Find where the given text appears and provide that cell's center as [x, y] coordinate. 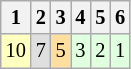
4 [80, 17]
10 [16, 51]
6 [120, 17]
7 [41, 51]
